For the text-containing cell, return its midpoint in (X, Y) coordinate format. 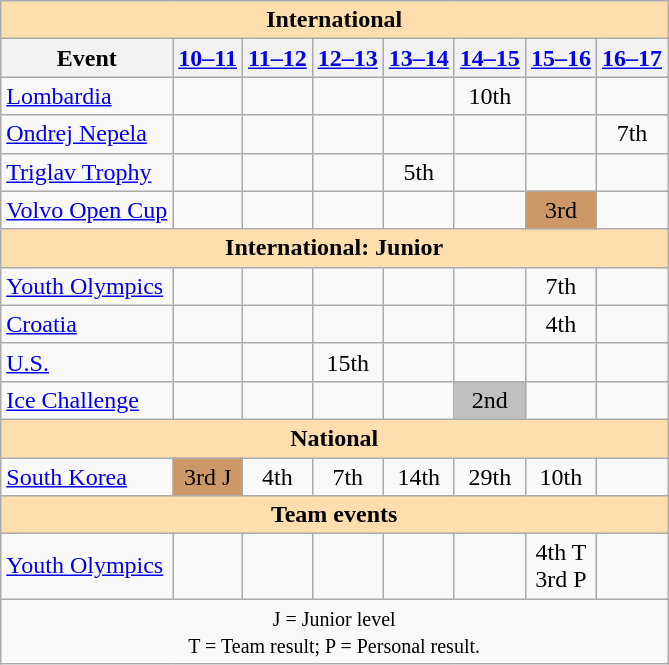
Triglav Trophy (87, 172)
3rd (560, 210)
29th (490, 477)
Ondrej Nepela (87, 134)
13–14 (418, 58)
Lombardia (87, 96)
4th T 3rd P (560, 566)
International: Junior (334, 248)
U.S. (87, 362)
16–17 (632, 58)
15th (348, 362)
International (334, 20)
J = Junior level T = Team result; P = Personal result. (334, 632)
Volvo Open Cup (87, 210)
3rd J (208, 477)
15–16 (560, 58)
South Korea (87, 477)
5th (418, 172)
National (334, 438)
Event (87, 58)
2nd (490, 400)
14–15 (490, 58)
12–13 (348, 58)
14th (418, 477)
10–11 (208, 58)
Croatia (87, 324)
Ice Challenge (87, 400)
Team events (334, 515)
11–12 (277, 58)
